Scan for the cell matching the given text and deliver its (x, y) coordinate at center. 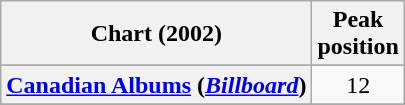
Canadian Albums (Billboard) (156, 85)
Peakposition (358, 34)
12 (358, 85)
Chart (2002) (156, 34)
